Provide the (x, y) coordinate of the cell's center where the given text is located.  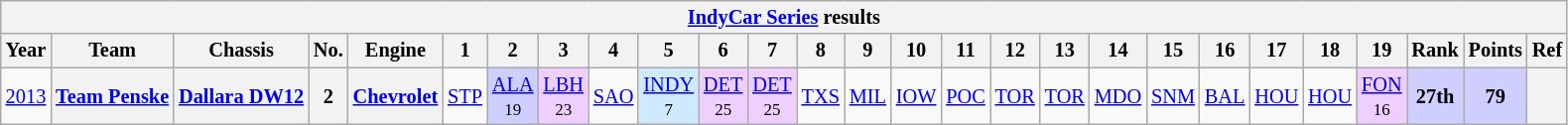
8 (821, 51)
Rank (1435, 51)
Team (112, 51)
Dallara DW12 (241, 96)
18 (1330, 51)
POC (965, 96)
LBH23 (563, 96)
2013 (26, 96)
7 (772, 51)
Points (1496, 51)
Engine (395, 51)
BAL (1225, 96)
9 (867, 51)
4 (613, 51)
3 (563, 51)
17 (1276, 51)
ALA19 (513, 96)
IndyCar Series results (784, 17)
TXS (821, 96)
Team Penske (112, 96)
MDO (1117, 96)
6 (722, 51)
27th (1435, 96)
10 (916, 51)
15 (1173, 51)
Chassis (241, 51)
12 (1015, 51)
14 (1117, 51)
IOW (916, 96)
13 (1065, 51)
5 (669, 51)
INDY7 (669, 96)
11 (965, 51)
No. (328, 51)
MIL (867, 96)
19 (1381, 51)
STP (464, 96)
Chevrolet (395, 96)
SAO (613, 96)
79 (1496, 96)
Year (26, 51)
16 (1225, 51)
SNM (1173, 96)
FON16 (1381, 96)
1 (464, 51)
Ref (1547, 51)
